Return (x, y) of the center of cell containing provided text 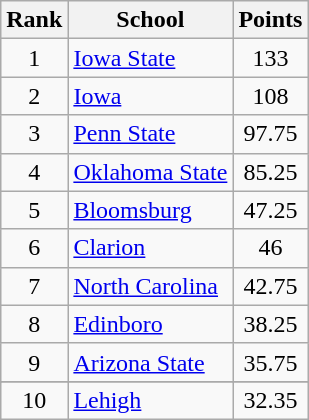
Edinboro (150, 324)
1 (34, 58)
85.25 (270, 172)
Iowa (150, 96)
2 (34, 96)
Points (270, 20)
42.75 (270, 286)
Iowa State (150, 58)
North Carolina (150, 286)
6 (34, 248)
Bloomsburg (150, 210)
8 (34, 324)
46 (270, 248)
47.25 (270, 210)
Penn State (150, 134)
Lehigh (150, 400)
School (150, 20)
9 (34, 362)
5 (34, 210)
133 (270, 58)
3 (34, 134)
97.75 (270, 134)
35.75 (270, 362)
32.35 (270, 400)
7 (34, 286)
10 (34, 400)
38.25 (270, 324)
108 (270, 96)
Arizona State (150, 362)
Oklahoma State (150, 172)
Clarion (150, 248)
4 (34, 172)
Rank (34, 20)
